Determine the (X, Y) coordinate at the center of the cell enclosing the given text.  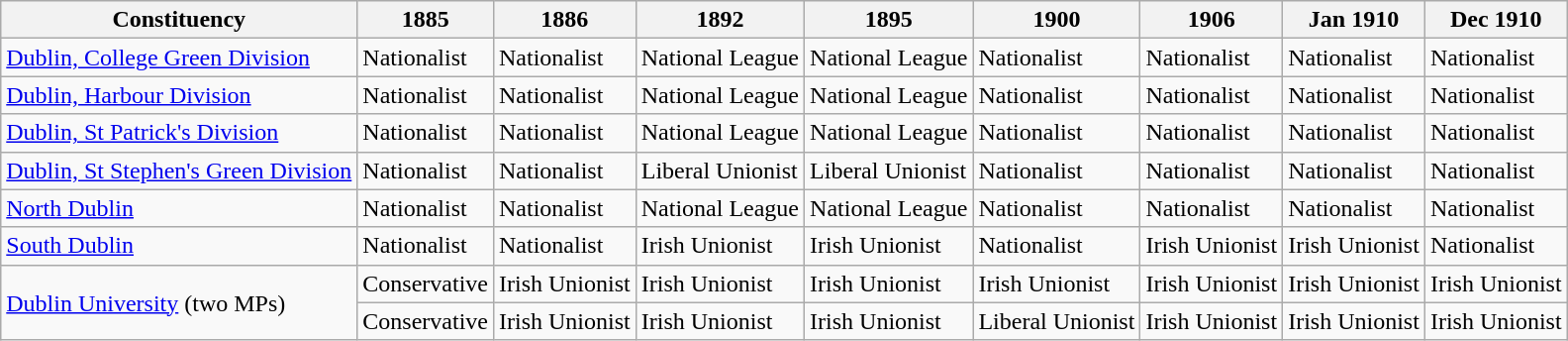
Jan 1910 (1354, 20)
North Dublin (179, 208)
Dublin University (two MPs) (179, 302)
Dublin, St Patrick's Division (179, 133)
Dec 1910 (1496, 20)
Dublin, St Stephen's Green Division (179, 170)
1906 (1212, 20)
Dublin, Harbour Division (179, 95)
South Dublin (179, 246)
1892 (720, 20)
1885 (426, 20)
1900 (1057, 20)
Constituency (179, 20)
1886 (564, 20)
1895 (889, 20)
Dublin, College Green Division (179, 57)
